Provide the [X, Y] coordinate of the cell's center where the given text is located.  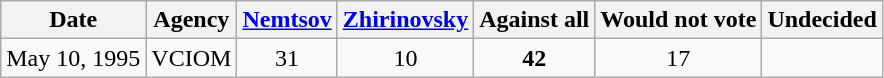
17 [678, 58]
May 10, 1995 [74, 58]
10 [405, 58]
Against all [534, 20]
Undecided [822, 20]
31 [287, 58]
VCIOM [192, 58]
Nemtsov [287, 20]
Agency [192, 20]
Zhirinovsky [405, 20]
42 [534, 58]
Date [74, 20]
Would not vote [678, 20]
